Pinpoint the cell where the given text exists, returning its (x, y) midpoint coordinate. 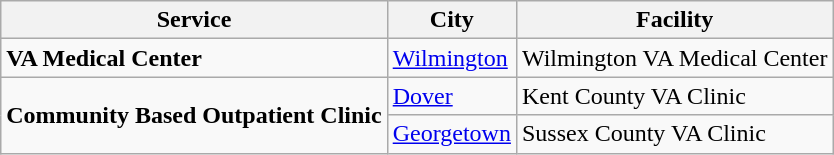
Wilmington (452, 58)
VA Medical Center (194, 58)
Community Based Outpatient Clinic (194, 115)
Dover (452, 96)
Georgetown (452, 134)
Service (194, 20)
Wilmington VA Medical Center (674, 58)
Facility (674, 20)
Kent County VA Clinic (674, 96)
City (452, 20)
Sussex County VA Clinic (674, 134)
